Output the (x, y) coordinate of the center of the cell containing the given text.  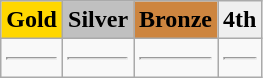
Gold (32, 20)
Bronze (176, 20)
Silver (98, 20)
4th (240, 20)
